Identify which cell holds the provided text, then report its [X, Y] central coordinate. 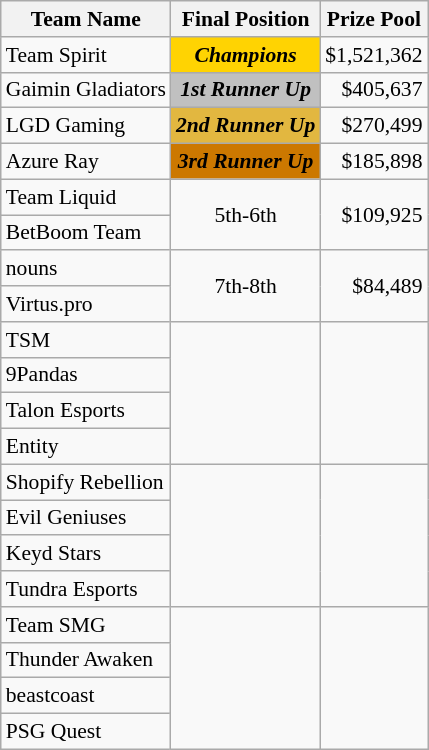
Team Liquid [86, 197]
Keyd Stars [86, 554]
Final Position [246, 19]
$270,499 [374, 126]
Evil Geniuses [86, 518]
Shopify Rebellion [86, 482]
LGD Gaming [86, 126]
beastcoast [86, 696]
PSG Quest [86, 732]
Team SMG [86, 625]
9Pandas [86, 375]
$185,898 [374, 162]
Prize Pool [374, 19]
TSM [86, 340]
Champions [246, 55]
Talon Esports [86, 411]
7th-8th [246, 286]
2nd Runner Up [246, 126]
5th-6th [246, 214]
$1,521,362 [374, 55]
Team Name [86, 19]
$84,489 [374, 286]
nouns [86, 269]
Team Spirit [86, 55]
BetBoom Team [86, 233]
3rd Runner Up [246, 162]
Thunder Awaken [86, 660]
$109,925 [374, 214]
Azure Ray [86, 162]
Tundra Esports [86, 589]
1st Runner Up [246, 90]
Gaimin Gladiators [86, 90]
Virtus.pro [86, 304]
$405,637 [374, 90]
Entity [86, 447]
